Detect which cell encompasses the target text, then output its (x, y) center coordinate. 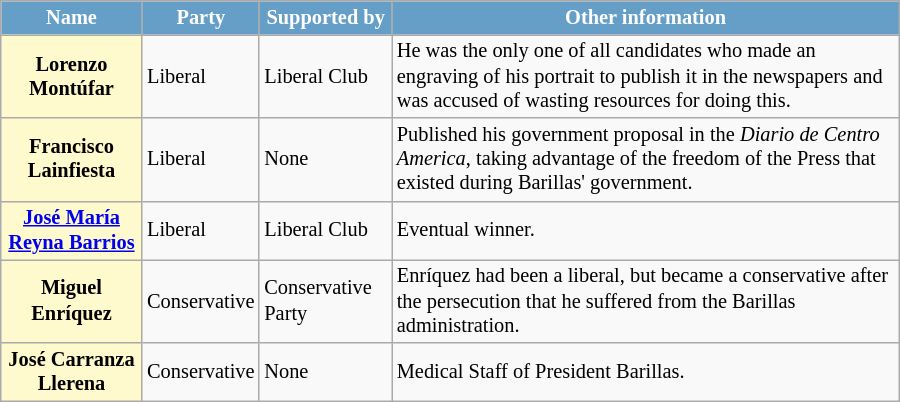
Party (200, 17)
Lorenzo Montúfar (72, 76)
Eventual winner. (646, 230)
Other information (646, 17)
José Carranza Llerena (72, 372)
Supported by (325, 17)
Conservative Party (325, 300)
Enríquez had been a liberal, but became a conservative after the persecution that he suffered from the Barillas administration. (646, 300)
Name (72, 17)
Medical Staff of President Barillas. (646, 372)
Francisco Lainfiesta (72, 160)
José María Reyna Barrios (72, 230)
Miguel Enríquez (72, 300)
